Identify which cell holds the provided text, then report its [x, y] central coordinate. 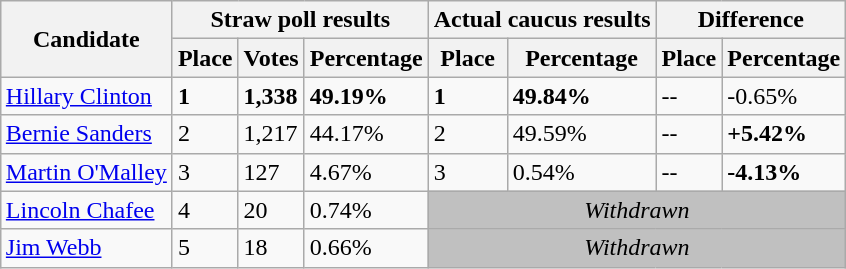
49.84% [582, 96]
49.59% [582, 134]
4 [205, 210]
1,338 [271, 96]
Actual caucus results [542, 20]
5 [205, 248]
Martin O'Malley [86, 172]
18 [271, 248]
44.17% [366, 134]
-4.13% [784, 172]
-0.65% [784, 96]
0.66% [366, 248]
Bernie Sanders [86, 134]
Candidate [86, 39]
Votes [271, 58]
+5.42% [784, 134]
20 [271, 210]
Jim Webb [86, 248]
Lincoln Chafee [86, 210]
Difference [751, 20]
0.54% [582, 172]
4.67% [366, 172]
49.19% [366, 96]
Hillary Clinton [86, 96]
127 [271, 172]
Straw poll results [300, 20]
1,217 [271, 134]
0.74% [366, 210]
